Detect which cell encompasses the target text, then output its (x, y) center coordinate. 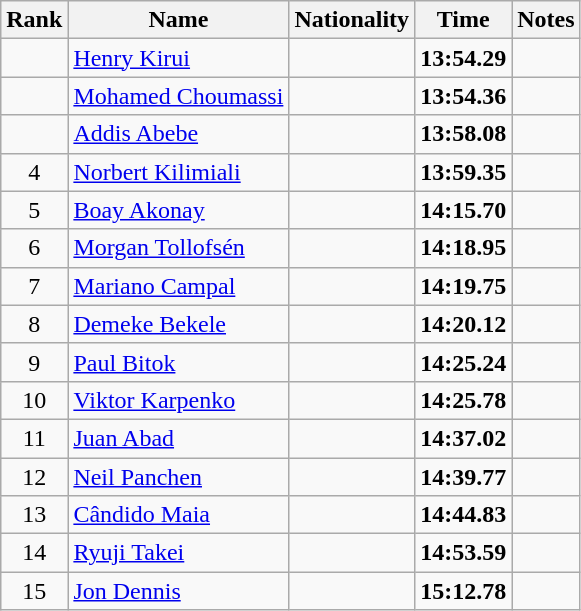
9 (34, 362)
11 (34, 438)
12 (34, 477)
14:44.83 (464, 515)
Juan Abad (178, 438)
Norbert Kilimiali (178, 172)
14:53.59 (464, 553)
14:19.75 (464, 286)
Addis Abebe (178, 134)
13:58.08 (464, 134)
14:15.70 (464, 210)
10 (34, 400)
Morgan Tollofsén (178, 248)
14:25.78 (464, 400)
Mariano Campal (178, 286)
Demeke Bekele (178, 324)
15:12.78 (464, 591)
14:25.24 (464, 362)
13 (34, 515)
Nationality (352, 20)
13:59.35 (464, 172)
14:20.12 (464, 324)
Neil Panchen (178, 477)
5 (34, 210)
Rank (34, 20)
14:37.02 (464, 438)
Henry Kirui (178, 58)
7 (34, 286)
Ryuji Takei (178, 553)
Jon Dennis (178, 591)
15 (34, 591)
14:39.77 (464, 477)
14 (34, 553)
Notes (546, 20)
Cândido Maia (178, 515)
Name (178, 20)
4 (34, 172)
Time (464, 20)
Paul Bitok (178, 362)
Viktor Karpenko (178, 400)
14:18.95 (464, 248)
6 (34, 248)
13:54.36 (464, 96)
8 (34, 324)
13:54.29 (464, 58)
Mohamed Choumassi (178, 96)
Boay Akonay (178, 210)
